Return the (x, y) coordinate for the center point of the cell that contains the specified text.  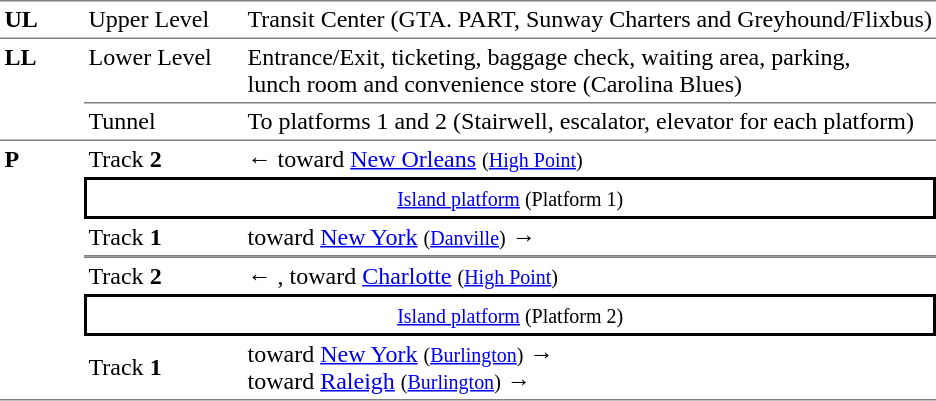
P (42, 270)
Island platform (Platform 2) (510, 315)
Lower Level (164, 70)
← , toward Charlotte (High Point) (590, 275)
Tunnel (164, 121)
UL (42, 19)
toward New York (Burlington) → toward Raleigh (Burlington) → (590, 368)
Entrance/Exit, ticketing, baggage check, waiting area, parking,lunch room and convenience store (Carolina Blues) (590, 70)
To platforms 1 and 2 (Stairwell, escalator, elevator for each platform) (590, 121)
toward New York (Danville) → (590, 238)
Upper Level (164, 19)
Transit Center (GTA. PART, Sunway Charters and Greyhound/Flixbus) (590, 19)
← toward New Orleans (High Point) (590, 159)
Island platform (Platform 1) (510, 198)
LL (42, 89)
